Find where the given text appears and provide that cell's center as (X, Y) coordinate. 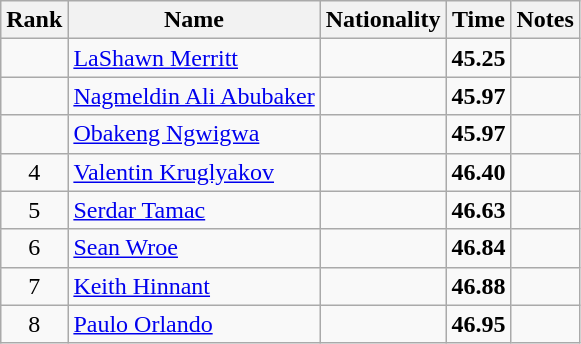
Paulo Orlando (194, 324)
Nagmeldin Ali Abubaker (194, 96)
Time (478, 20)
46.88 (478, 286)
45.25 (478, 58)
6 (34, 248)
5 (34, 210)
Nationality (383, 20)
7 (34, 286)
LaShawn Merritt (194, 58)
Serdar Tamac (194, 210)
46.63 (478, 210)
Sean Wroe (194, 248)
Obakeng Ngwigwa (194, 134)
Notes (545, 20)
8 (34, 324)
Rank (34, 20)
46.40 (478, 172)
4 (34, 172)
Keith Hinnant (194, 286)
Valentin Kruglyakov (194, 172)
46.95 (478, 324)
46.84 (478, 248)
Name (194, 20)
